Locate the cell with the specified text and output its (X, Y) center coordinate. 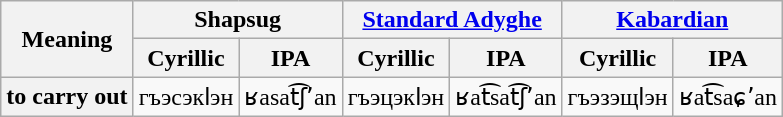
гъэцэкӏэн (396, 97)
ʁasat͡ʃʼan (290, 97)
ʁat͡saɕʼan (728, 97)
гъэзэщӏэн (618, 97)
ʁat͡sat͡ʃʼan (506, 97)
to carry out (67, 97)
гъэсэкӏэн (186, 97)
Kabardian (672, 20)
Shapsug (238, 20)
Meaning (67, 39)
Standard Adyghe (452, 20)
